Search for the cell housing the specified text and yield its (X, Y) center coordinate. 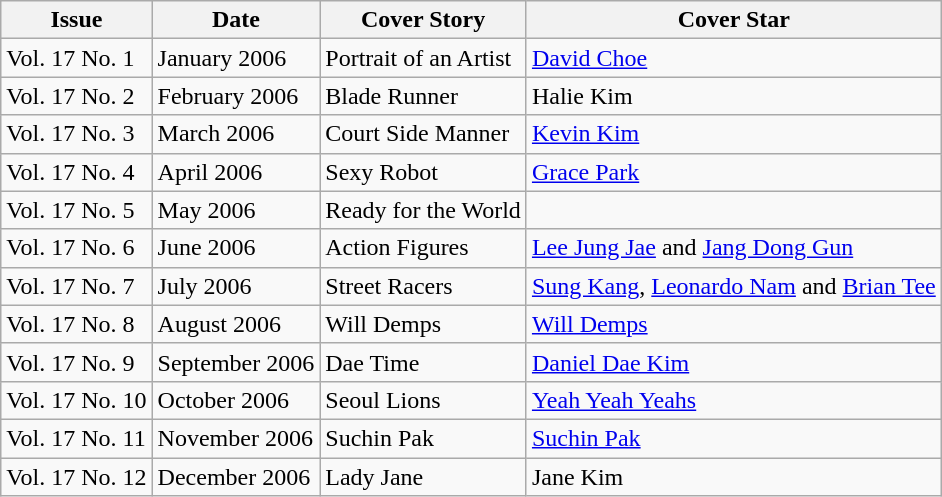
Issue (76, 20)
April 2006 (236, 172)
September 2006 (236, 362)
January 2006 (236, 58)
Street Racers (424, 286)
November 2006 (236, 438)
June 2006 (236, 248)
Portrait of an Artist (424, 58)
Action Figures (424, 248)
Sexy Robot (424, 172)
Vol. 17 No. 8 (76, 324)
Grace Park (734, 172)
December 2006 (236, 477)
Vol. 17 No. 2 (76, 96)
Cover Story (424, 20)
Vol. 17 No. 6 (76, 248)
Vol. 17 No. 12 (76, 477)
July 2006 (236, 286)
Sung Kang, Leonardo Nam and Brian Tee (734, 286)
May 2006 (236, 210)
August 2006 (236, 324)
February 2006 (236, 96)
March 2006 (236, 134)
Vol. 17 No. 3 (76, 134)
Seoul Lions (424, 400)
Vol. 17 No. 4 (76, 172)
Lady Jane (424, 477)
Cover Star (734, 20)
Jane Kim (734, 477)
Dae Time (424, 362)
October 2006 (236, 400)
Vol. 17 No. 9 (76, 362)
Court Side Manner (424, 134)
David Choe (734, 58)
Lee Jung Jae and Jang Dong Gun (734, 248)
Vol. 17 No. 10 (76, 400)
Vol. 17 No. 5 (76, 210)
Halie Kim (734, 96)
Daniel Dae Kim (734, 362)
Vol. 17 No. 11 (76, 438)
Vol. 17 No. 1 (76, 58)
Date (236, 20)
Blade Runner (424, 96)
Vol. 17 No. 7 (76, 286)
Ready for the World (424, 210)
Yeah Yeah Yeahs (734, 400)
Kevin Kim (734, 134)
